Provide the (X, Y) coordinate of the cell's center where the given text is located.  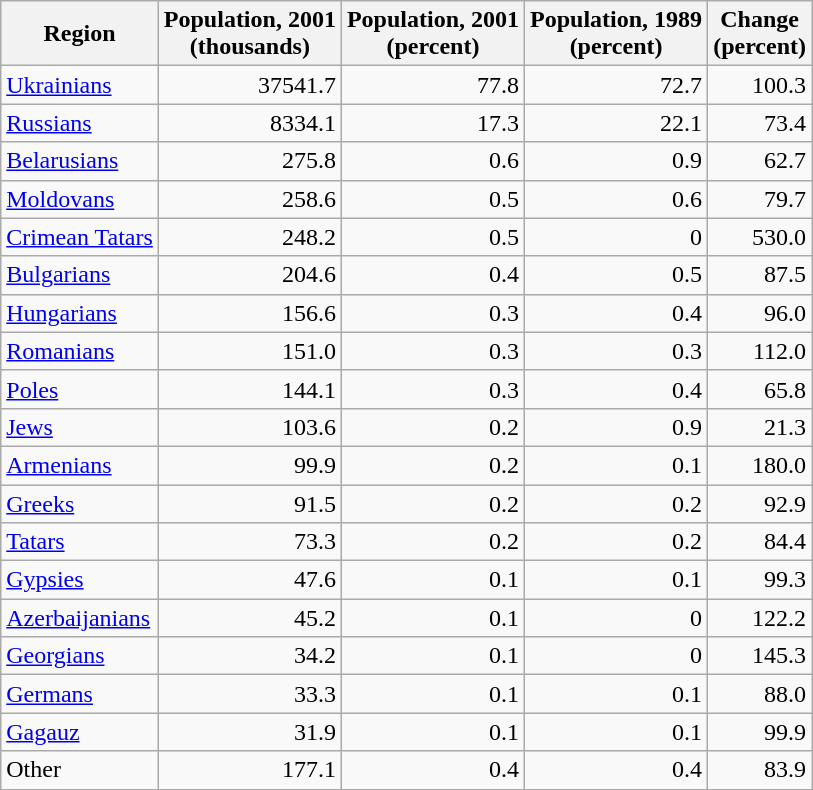
Tatars (80, 542)
37541.7 (250, 85)
204.6 (250, 275)
22.1 (616, 123)
Region (80, 34)
Georgians (80, 656)
145.3 (760, 656)
62.7 (760, 161)
Bulgarians (80, 275)
248.2 (250, 237)
34.2 (250, 656)
Azerbaijanians (80, 618)
275.8 (250, 161)
Gagauz (80, 732)
Population, 1989(percent) (616, 34)
177.1 (250, 770)
Germans (80, 694)
21.3 (760, 427)
Other (80, 770)
Romanians (80, 351)
65.8 (760, 389)
151.0 (250, 351)
87.5 (760, 275)
17.3 (432, 123)
Moldovans (80, 199)
83.9 (760, 770)
Armenians (80, 465)
122.2 (760, 618)
112.0 (760, 351)
73.4 (760, 123)
88.0 (760, 694)
Ukrainians (80, 85)
72.7 (616, 85)
33.3 (250, 694)
84.4 (760, 542)
79.7 (760, 199)
Hungarians (80, 313)
47.6 (250, 580)
100.3 (760, 85)
99.3 (760, 580)
8334.1 (250, 123)
144.1 (250, 389)
77.8 (432, 85)
180.0 (760, 465)
Jews (80, 427)
103.6 (250, 427)
Crimean Tatars (80, 237)
45.2 (250, 618)
91.5 (250, 503)
530.0 (760, 237)
Belarusians (80, 161)
92.9 (760, 503)
96.0 (760, 313)
156.6 (250, 313)
73.3 (250, 542)
Russians (80, 123)
Greeks (80, 503)
258.6 (250, 199)
Gypsies (80, 580)
Population, 2001(percent) (432, 34)
Change(percent) (760, 34)
Population, 2001(thousands) (250, 34)
31.9 (250, 732)
Poles (80, 389)
